Capture the cell that displays the provided text and extract its (X, Y) central coordinate. 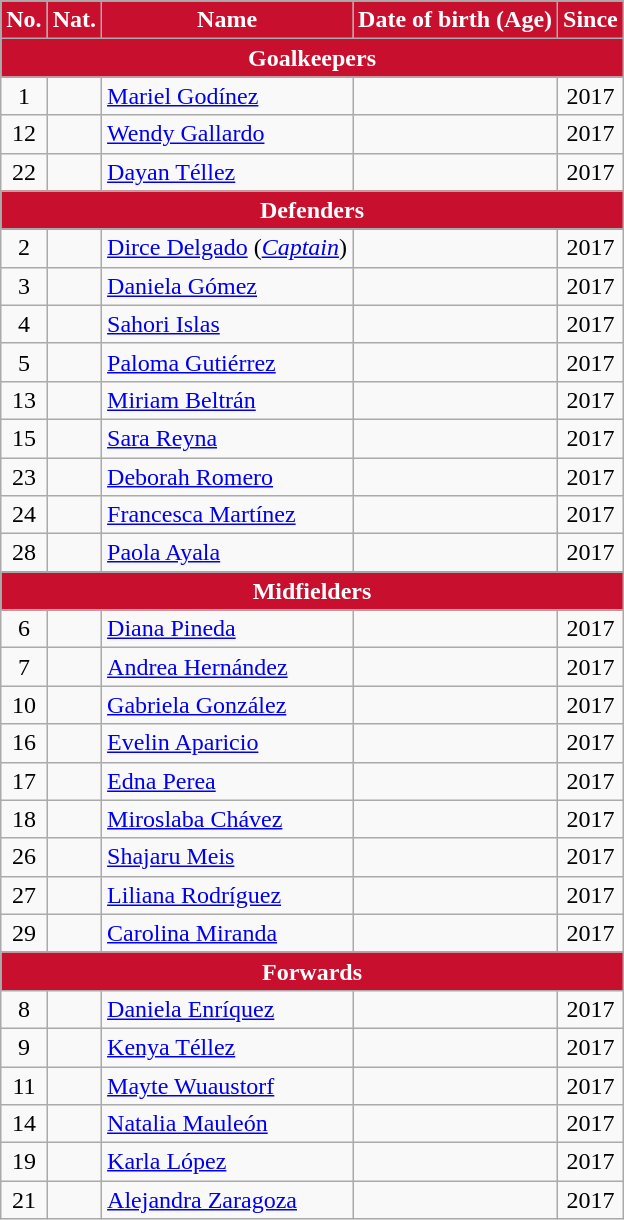
Midfielders (312, 591)
Edna Perea (228, 781)
Date of birth (Age) (456, 20)
Defenders (312, 210)
21 (24, 1200)
Gabriela González (228, 705)
Paloma Gutiérrez (228, 362)
Daniela Enríquez (228, 1009)
16 (24, 743)
Andrea Hernández (228, 667)
Since (591, 20)
7 (24, 667)
Diana Pineda (228, 629)
Miriam Beltrán (228, 400)
Sara Reyna (228, 438)
6 (24, 629)
Natalia Mauleón (228, 1124)
Mayte Wuaustorf (228, 1085)
26 (24, 857)
11 (24, 1085)
Sahori Islas (228, 324)
23 (24, 477)
14 (24, 1124)
Dirce Delgado (Captain) (228, 248)
Kenya Téllez (228, 1047)
4 (24, 324)
Daniela Gómez (228, 286)
28 (24, 553)
19 (24, 1162)
Forwards (312, 971)
Goalkeepers (312, 58)
Mariel Godínez (228, 96)
22 (24, 172)
No. (24, 20)
2 (24, 248)
12 (24, 134)
9 (24, 1047)
8 (24, 1009)
Alejandra Zaragoza (228, 1200)
Name (228, 20)
Miroslaba Chávez (228, 819)
1 (24, 96)
27 (24, 895)
18 (24, 819)
29 (24, 933)
10 (24, 705)
Evelin Aparicio (228, 743)
Shajaru Meis (228, 857)
Deborah Romero (228, 477)
15 (24, 438)
24 (24, 515)
3 (24, 286)
Liliana Rodríguez (228, 895)
Nat. (74, 20)
Karla López (228, 1162)
Dayan Téllez (228, 172)
Paola Ayala (228, 553)
5 (24, 362)
17 (24, 781)
Wendy Gallardo (228, 134)
Carolina Miranda (228, 933)
13 (24, 400)
Francesca Martínez (228, 515)
